Return [X, Y] of the center of cell containing provided text 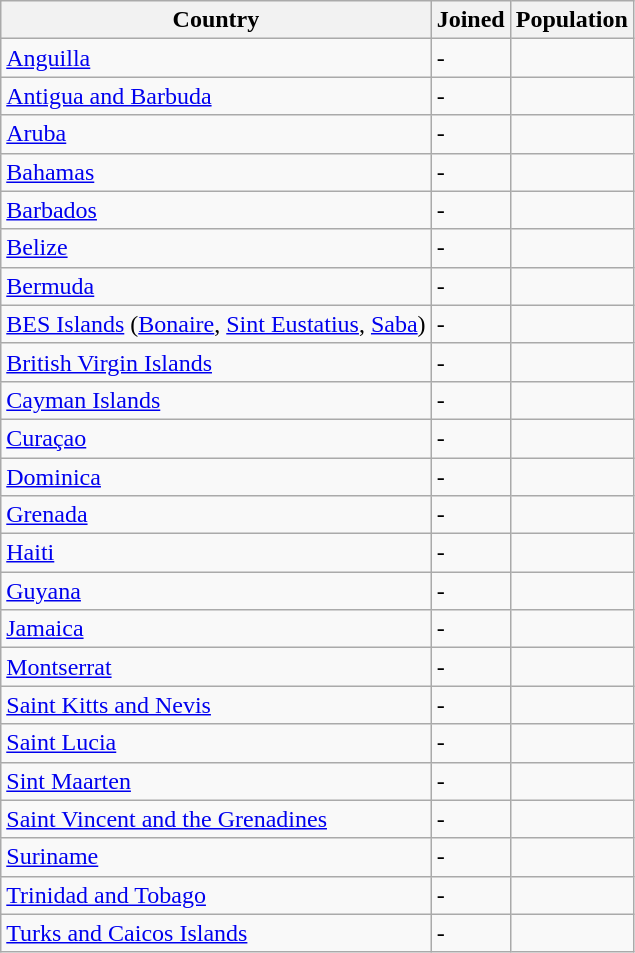
Cayman Islands [216, 400]
Haiti [216, 553]
Bermuda [216, 286]
Grenada [216, 515]
BES Islands (Bonaire, Sint Eustatius, Saba) [216, 324]
Bahamas [216, 172]
Barbados [216, 210]
Guyana [216, 591]
Trinidad and Tobago [216, 895]
Anguilla [216, 58]
Belize [216, 248]
Saint Lucia [216, 743]
Country [216, 20]
Joined [470, 20]
Suriname [216, 857]
Dominica [216, 477]
Montserrat [216, 667]
Sint Maarten [216, 781]
Antigua and Barbuda [216, 96]
Aruba [216, 134]
Saint Kitts and Nevis [216, 705]
Turks and Caicos Islands [216, 933]
Curaçao [216, 438]
British Virgin Islands [216, 362]
Jamaica [216, 629]
Population [572, 20]
Saint Vincent and the Grenadines [216, 819]
